Return the (x, y) coordinate for the center point of the cell that contains the specified text.  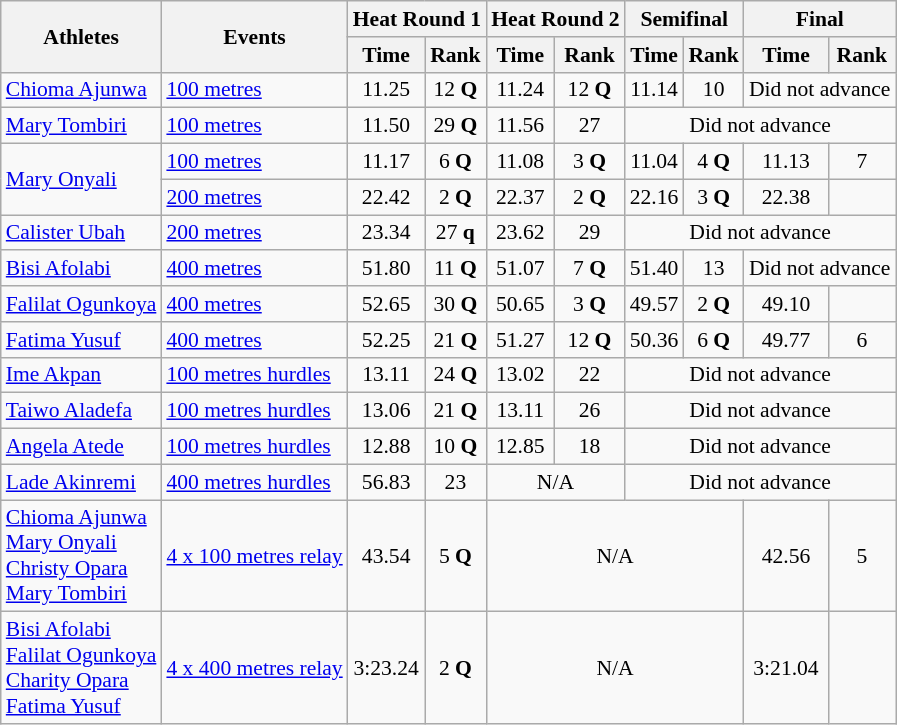
10 Q (456, 447)
50.36 (654, 340)
10 (714, 90)
Taiwo Aladefa (82, 411)
7 Q (589, 269)
3:23.24 (386, 668)
11.17 (386, 162)
52.25 (386, 340)
22 (589, 375)
27 q (456, 233)
13.06 (386, 411)
50.65 (520, 304)
Bisi Afolabi (82, 269)
51.80 (386, 269)
11.14 (654, 90)
5 Q (456, 556)
23.34 (386, 233)
Lade Akinremi (82, 482)
6 (862, 340)
Semifinal (684, 19)
4 x 400 metres relay (254, 668)
42.56 (786, 556)
Heat Round 1 (417, 19)
3:21.04 (786, 668)
27 (589, 126)
49.57 (654, 304)
49.10 (786, 304)
Events (254, 36)
22.42 (386, 197)
24 Q (456, 375)
22.37 (520, 197)
26 (589, 411)
11.56 (520, 126)
5 (862, 556)
4 Q (714, 162)
4 x 100 metres relay (254, 556)
29 (589, 233)
23 (456, 482)
51.40 (654, 269)
49.77 (786, 340)
Chioma Ajunwa (82, 90)
56.83 (386, 482)
11 Q (456, 269)
51.07 (520, 269)
11.24 (520, 90)
12.85 (520, 447)
13 (714, 269)
Heat Round 2 (555, 19)
Bisi AfolabiFalilat OgunkoyaCharity OparaFatima Yusuf (82, 668)
51.27 (520, 340)
11.04 (654, 162)
30 Q (456, 304)
Mary Onyali (82, 180)
29 Q (456, 126)
Fatima Yusuf (82, 340)
Calister Ubah (82, 233)
43.54 (386, 556)
Falilat Ogunkoya (82, 304)
Ime Akpan (82, 375)
11.13 (786, 162)
7 (862, 162)
Chioma AjunwaMary OnyaliChristy OparaMary Tombiri (82, 556)
12.88 (386, 447)
11.25 (386, 90)
Final (820, 19)
Athletes (82, 36)
400 metres hurdles (254, 482)
11.08 (520, 162)
22.16 (654, 197)
Mary Tombiri (82, 126)
13.02 (520, 375)
11.50 (386, 126)
22.38 (786, 197)
52.65 (386, 304)
18 (589, 447)
23.62 (520, 233)
Angela Atede (82, 447)
